Detect which cell encompasses the target text, then output its (x, y) center coordinate. 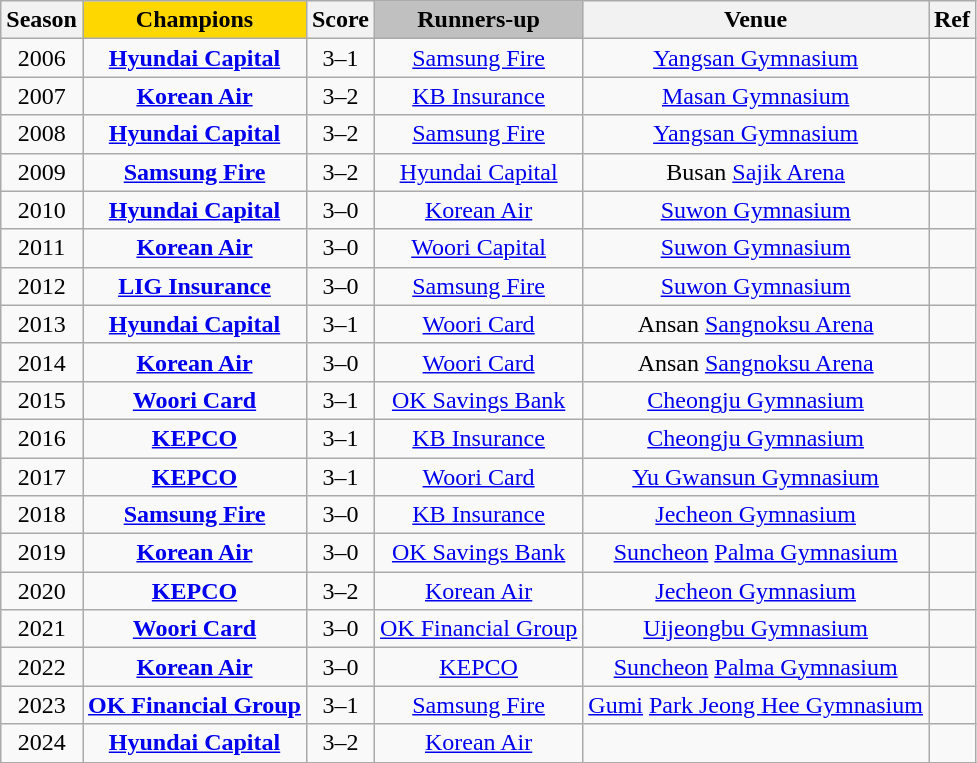
2008 (42, 134)
2021 (42, 629)
Yu Gwansun Gymnasium (756, 477)
2006 (42, 58)
2020 (42, 591)
2007 (42, 96)
2023 (42, 705)
LIG Insurance (194, 286)
Woori Capital (478, 248)
2012 (42, 286)
2010 (42, 210)
Uijeongbu Gymnasium (756, 629)
2015 (42, 400)
2016 (42, 438)
2014 (42, 362)
2019 (42, 553)
Busan Sajik Arena (756, 172)
2018 (42, 515)
2024 (42, 743)
Ref (952, 20)
2017 (42, 477)
Champions (194, 20)
Runners-up (478, 20)
Gumi Park Jeong Hee Gymnasium (756, 705)
2022 (42, 667)
2011 (42, 248)
Venue (756, 20)
Score (340, 20)
2013 (42, 324)
Season (42, 20)
Masan Gymnasium (756, 96)
2009 (42, 172)
